Identify which cell holds the provided text, then report its (x, y) central coordinate. 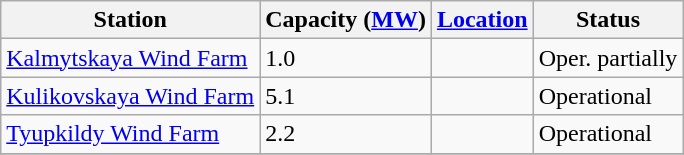
Capacity (MW) (346, 20)
Status (608, 20)
Station (130, 20)
2.2 (346, 134)
Oper. partially (608, 58)
Kulikovskaya Wind Farm (130, 96)
Tyupkildy Wind Farm (130, 134)
Kalmytskaya Wind Farm (130, 58)
1.0 (346, 58)
Location (482, 20)
5.1 (346, 96)
